Search for the cell housing the specified text and yield its [X, Y] center coordinate. 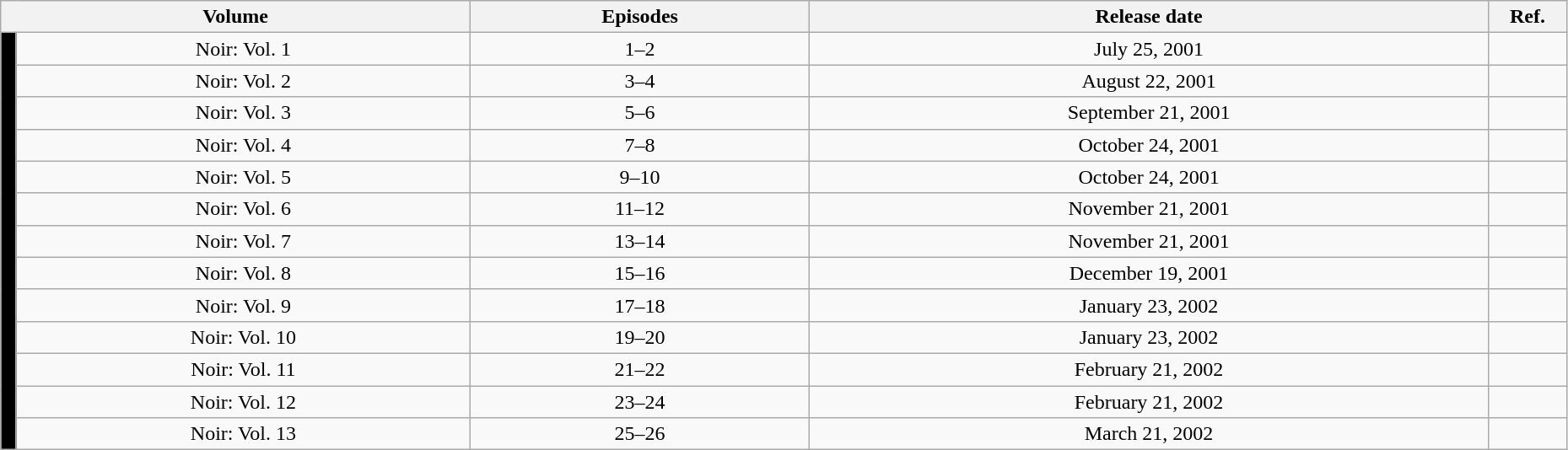
Noir: Vol. 9 [243, 305]
3–4 [639, 81]
Noir: Vol. 8 [243, 273]
March 21, 2002 [1149, 434]
9–10 [639, 177]
Ref. [1528, 17]
Episodes [639, 17]
Noir: Vol. 13 [243, 434]
Noir: Vol. 3 [243, 113]
Noir: Vol. 11 [243, 369]
Volume [236, 17]
Noir: Vol. 5 [243, 177]
Noir: Vol. 12 [243, 402]
21–22 [639, 369]
Release date [1149, 17]
5–6 [639, 113]
7–8 [639, 145]
11–12 [639, 209]
17–18 [639, 305]
July 25, 2001 [1149, 49]
Noir: Vol. 1 [243, 49]
Noir: Vol. 6 [243, 209]
August 22, 2001 [1149, 81]
Noir: Vol. 10 [243, 337]
Noir: Vol. 7 [243, 241]
19–20 [639, 337]
Noir: Vol. 2 [243, 81]
15–16 [639, 273]
1–2 [639, 49]
13–14 [639, 241]
23–24 [639, 402]
September 21, 2001 [1149, 113]
December 19, 2001 [1149, 273]
25–26 [639, 434]
Noir: Vol. 4 [243, 145]
